Detect which cell encompasses the target text, then output its [X, Y] center coordinate. 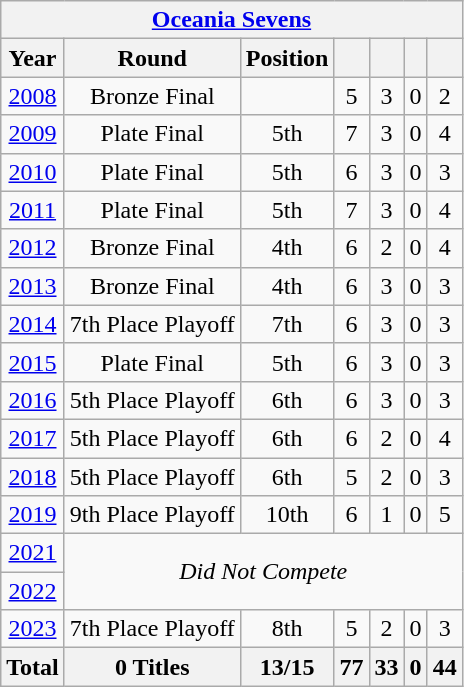
Round [152, 58]
44 [444, 667]
33 [386, 667]
8th [287, 629]
1 [386, 515]
2008 [33, 96]
2013 [33, 286]
2011 [33, 210]
2023 [33, 629]
Did Not Compete [263, 572]
2009 [33, 134]
2021 [33, 553]
2018 [33, 477]
2016 [33, 400]
0 Titles [152, 667]
9th Place Playoff [152, 515]
Year [33, 58]
10th [287, 515]
2014 [33, 324]
77 [352, 667]
7th [287, 324]
2019 [33, 515]
Oceania Sevens [232, 20]
2022 [33, 591]
2015 [33, 362]
13/15 [287, 667]
2012 [33, 248]
2017 [33, 438]
Position [287, 58]
2010 [33, 172]
Total [33, 667]
